Capture the cell that displays the provided text and extract its (X, Y) central coordinate. 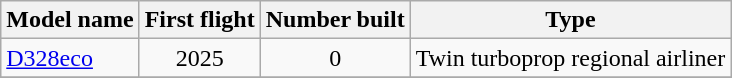
Number built (335, 20)
Type (570, 20)
D328eco (70, 58)
First flight (200, 20)
Twin turboprop regional airliner (570, 58)
Model name (70, 20)
2025 (200, 58)
0 (335, 58)
